Capture the cell that displays the provided text and extract its (X, Y) central coordinate. 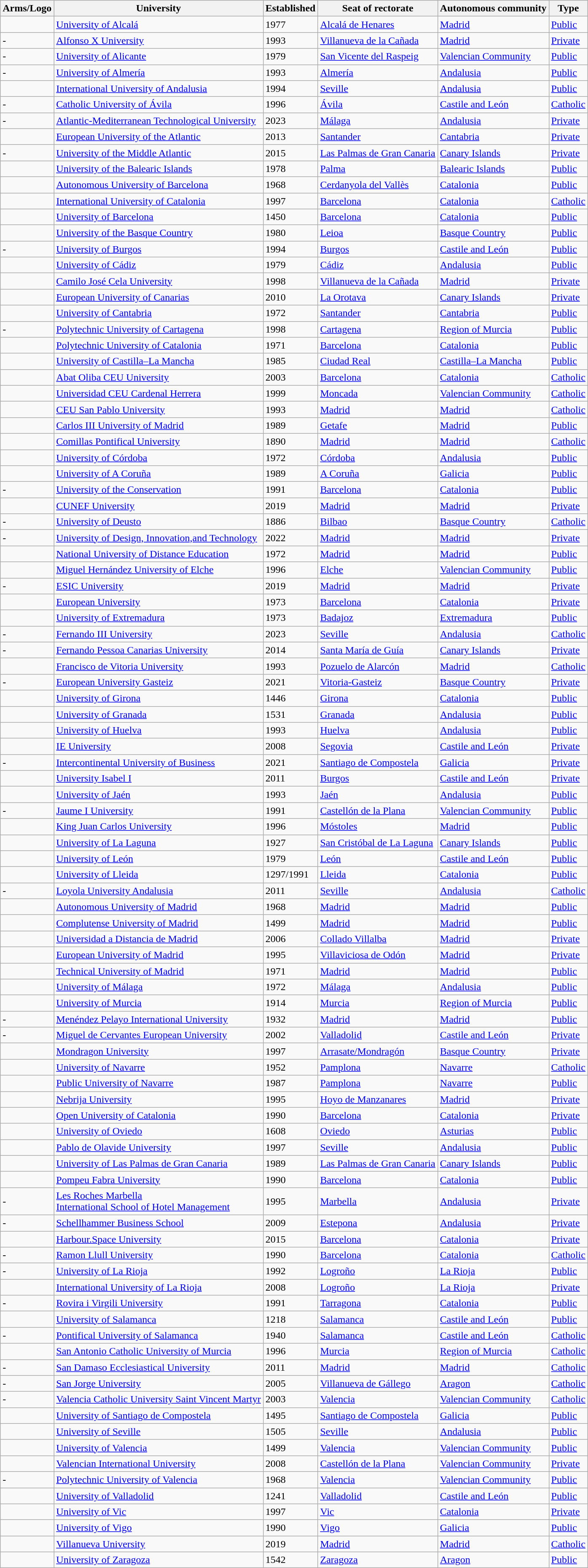
University of Girona (158, 698)
Pablo de Olavide University (158, 1147)
Marbella (378, 1201)
Catholic University of Ávila (158, 105)
University of Las Palmas de Gran Canaria (158, 1163)
Vic (378, 1512)
Villanueva University (158, 1544)
Nebrija University (158, 1099)
University of Burgos (158, 249)
San Cristóbal de La Laguna (378, 843)
European University (158, 602)
Universidad a Distancia de Madrid (158, 939)
CUNEF University (158, 506)
Collado Villalba (378, 939)
Arms/Logo (27, 8)
Arrasate/Mondragón (378, 1051)
University of Vigo (158, 1528)
Schellhammer Business School (158, 1223)
Autonomous community (493, 8)
Ciudad Real (378, 361)
A Coruña (378, 474)
Ramon Llull University (158, 1255)
1980 (290, 233)
Complutense University of Madrid (158, 923)
2022 (290, 538)
University of León (158, 859)
Jaume I University (158, 811)
2013 (290, 137)
Type (568, 8)
Carlos III University of Madrid (158, 425)
Elche (378, 570)
Seat of rectorate (378, 8)
Alfonso X University (158, 40)
1886 (290, 522)
University of Alcalá (158, 24)
University of Cantabria (158, 313)
Pozuelo de Alarcón (378, 666)
University of A Coruña (158, 474)
Granada (378, 714)
San Jorge University (158, 1383)
University of Castilla–La Mancha (158, 361)
Pompeu Fabra University (158, 1179)
University of La Rioja (158, 1271)
Harbour.Space University (158, 1239)
Comillas Pontifical University (158, 441)
Polytechnic University of Cartagena (158, 329)
Miguel Hernández University of Elche (158, 570)
University of Navarre (158, 1067)
Cádiz (378, 265)
University of the Conservation (158, 490)
Cartagena (378, 329)
ESIC University (158, 586)
Villaviciosa de Odón (378, 955)
Vitoria-Gasteiz (378, 682)
Polytechnic University of Catalonia (158, 345)
1446 (290, 698)
University of Málaga (158, 987)
Extremadura (493, 618)
Leioa (378, 233)
University of Valladolid (158, 1496)
1531 (290, 714)
Jaén (378, 795)
Villanueva de Gállego (378, 1383)
University of Córdoba (158, 457)
Abat Oliba CEU University (158, 377)
University of Design, Innovation,and Technology (158, 538)
Ávila (378, 105)
University of Valencia (158, 1447)
European University Gasteiz (158, 682)
University of Oviedo (158, 1131)
Public University of Navarre (158, 1083)
University of Seville (158, 1431)
1914 (290, 1003)
1608 (290, 1131)
León (378, 859)
Technical University of Madrid (158, 971)
2006 (290, 939)
Bilbao (378, 522)
Menéndez Pelayo International University (158, 1019)
Balearic Islands (493, 169)
Valencian International University (158, 1463)
Hoyo de Manzanares (378, 1099)
Rovira i Virgili University (158, 1303)
1890 (290, 441)
2010 (290, 297)
1999 (290, 393)
University of La Laguna (158, 843)
Santa María de Guía (378, 650)
International University of La Rioja (158, 1287)
Francisco de Vitoria University (158, 666)
University of Deusto (158, 522)
National University of Distance Education (158, 554)
1952 (290, 1067)
1297/1991 (290, 875)
Girona (378, 698)
IE University (158, 746)
Segovia (378, 746)
Autonomous University of Barcelona (158, 185)
Castilla–La Mancha (493, 361)
University of Alicante (158, 56)
1978 (290, 169)
University of Barcelona (158, 217)
1987 (290, 1083)
Loyola University Andalusia (158, 891)
Lleida (378, 875)
European University of the Atlantic (158, 137)
University of Zaragoza (158, 1560)
Pontifical University of Salamanca (158, 1335)
Asturias (493, 1131)
University of the Basque Country (158, 233)
Polytechnic University of Valencia (158, 1479)
European University of Canarias (158, 297)
Atlantic-Mediterranean Technological University (158, 121)
Fernando Pessoa Canarias University (158, 650)
San Antonio Catholic University of Murcia (158, 1351)
1992 (290, 1271)
International University of Andalusia (158, 89)
Palma (378, 169)
University of Extremadura (158, 618)
Les Roches MarbellaInternational School of Hotel Management (158, 1201)
University of Almería (158, 72)
2005 (290, 1383)
1977 (290, 24)
University of Jaén (158, 795)
Valencia Catholic University Saint Vincent Martyr (158, 1399)
1985 (290, 361)
1940 (290, 1335)
Badajoz (378, 618)
Cerdanyola del Vallès (378, 185)
University of Murcia (158, 1003)
University of Granada (158, 714)
Open University of Catalonia (158, 1115)
Established (290, 8)
University of Vic (158, 1512)
San Vicente del Raspeig (378, 56)
Universidad CEU Cardenal Herrera (158, 393)
2009 (290, 1223)
1450 (290, 217)
Tarragona (378, 1303)
1495 (290, 1415)
1542 (290, 1560)
1927 (290, 843)
Autonomous University of Madrid (158, 907)
Oviedo (378, 1131)
Getafe (378, 425)
University of Lleida (158, 875)
International University of Catalonia (158, 201)
2002 (290, 1035)
University (158, 8)
Móstoles (378, 827)
La Orotava (378, 297)
University of the Middle Atlantic (158, 153)
University of Salamanca (158, 1319)
Alcalá de Henares (378, 24)
Intercontinental University of Business (158, 763)
Mondragon University (158, 1051)
King Juan Carlos University (158, 827)
University of Cádiz (158, 265)
University of Huelva (158, 730)
Miguel de Cervantes European University (158, 1035)
Huelva (378, 730)
1505 (290, 1431)
Fernando III University (158, 634)
CEU San Pablo University (158, 409)
1241 (290, 1496)
University of the Balearic Islands (158, 169)
Almería (378, 72)
Moncada (378, 393)
Camilo José Cela University (158, 281)
San Damaso Ecclesiastical University (158, 1367)
Vigo (378, 1528)
2014 (290, 650)
1932 (290, 1019)
Córdoba (378, 457)
University Isabel I (158, 779)
Estepona (378, 1223)
European University of Madrid (158, 955)
University of Santiago de Compostela (158, 1415)
1218 (290, 1319)
Zaragoza (378, 1560)
